Search for the cell housing the specified text and yield its [X, Y] center coordinate. 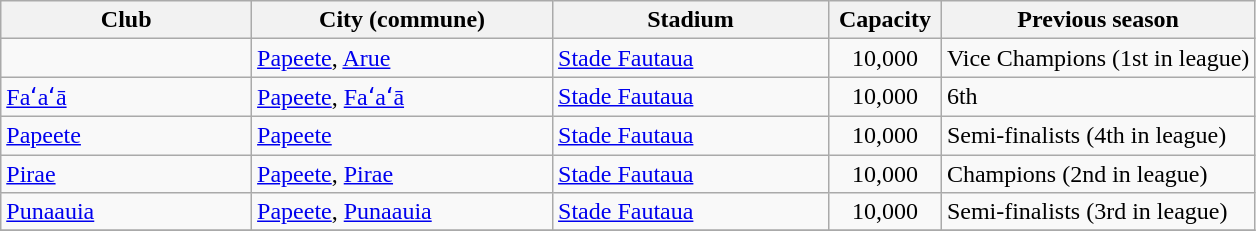
Punaauia [126, 212]
Champions (2nd in league) [1098, 173]
Papeete, Arue [402, 58]
Papeete, Faʻaʻā [402, 97]
Faʻaʻā [126, 97]
Previous season [1098, 20]
Semi-finalists (3rd in league) [1098, 212]
6th [1098, 97]
Capacity [884, 20]
Stadium [691, 20]
Club [126, 20]
City (commune) [402, 20]
Semi-finalists (4th in league) [1098, 135]
Papeete, Punaauia [402, 212]
Pirae [126, 173]
Papeete, Pirae [402, 173]
Vice Champions (1st in league) [1098, 58]
